Extract the (x, y) coordinate from the center of the cell holding the provided text.  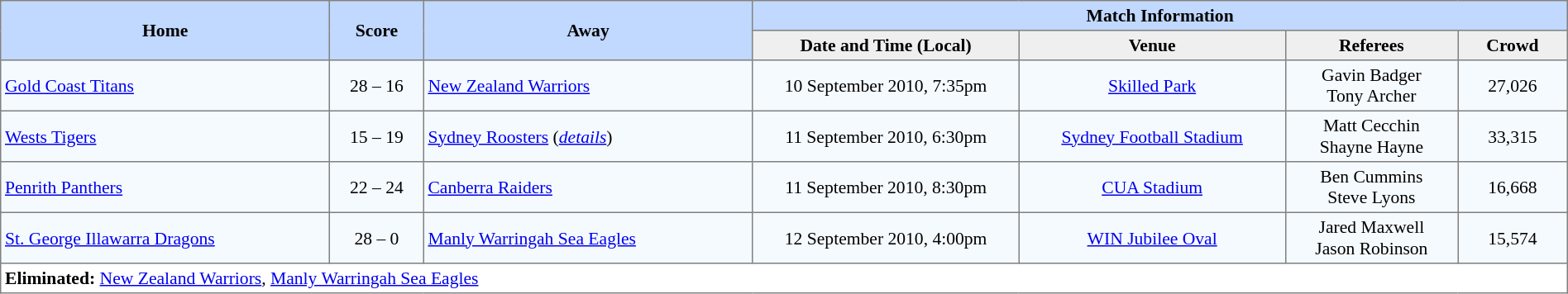
Skilled Park (1152, 86)
Score (377, 31)
Venue (1152, 45)
27,026 (1513, 86)
15 – 19 (377, 136)
Sydney Roosters (details) (588, 136)
Away (588, 31)
Sydney Football Stadium (1152, 136)
11 September 2010, 8:30pm (886, 187)
Referees (1371, 45)
Match Information (1159, 16)
Gavin Badger Tony Archer (1371, 86)
Date and Time (Local) (886, 45)
New Zealand Warriors (588, 86)
Gold Coast Titans (165, 86)
CUA Stadium (1152, 187)
Matt CecchinShayne Hayne (1371, 136)
10 September 2010, 7:35pm (886, 86)
28 – 0 (377, 238)
11 September 2010, 6:30pm (886, 136)
12 September 2010, 4:00pm (886, 238)
28 – 16 (377, 86)
Penrith Panthers (165, 187)
Eliminated: New Zealand Warriors, Manly Warringah Sea Eagles (784, 278)
WIN Jubilee Oval (1152, 238)
Ben CumminsSteve Lyons (1371, 187)
Home (165, 31)
15,574 (1513, 238)
Wests Tigers (165, 136)
16,668 (1513, 187)
Crowd (1513, 45)
Canberra Raiders (588, 187)
33,315 (1513, 136)
Manly Warringah Sea Eagles (588, 238)
Jared MaxwellJason Robinson (1371, 238)
St. George Illawarra Dragons (165, 238)
22 – 24 (377, 187)
